Pinpoint the cell where the given text exists, returning its (X, Y) midpoint coordinate. 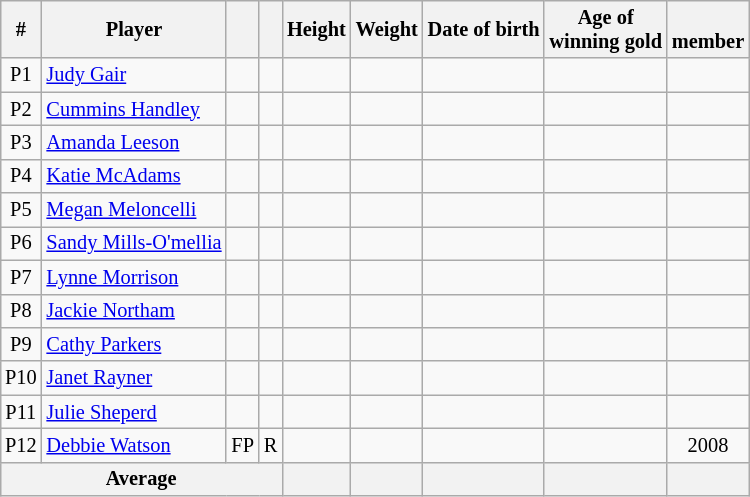
P5 (20, 210)
Megan Meloncelli (134, 210)
Player (134, 29)
Lynne Morrison (134, 277)
Judy Gair (134, 75)
P9 (20, 344)
Cathy Parkers (134, 344)
# (20, 29)
Janet Rayner (134, 378)
P10 (20, 378)
P7 (20, 277)
P12 (20, 445)
2008 (708, 445)
P6 (20, 243)
Weight (387, 29)
P1 (20, 75)
Average (141, 479)
FP (242, 445)
Katie McAdams (134, 176)
Amanda Leeson (134, 142)
P11 (20, 412)
P8 (20, 311)
Age ofwinning gold (605, 29)
Jackie Northam (134, 311)
P4 (20, 176)
member (708, 29)
Sandy Mills-O'mellia (134, 243)
P3 (20, 142)
P2 (20, 109)
R (270, 445)
Date of birth (484, 29)
Debbie Watson (134, 445)
Julie Sheperd (134, 412)
Height (316, 29)
Cummins Handley (134, 109)
